Provide the (x, y) coordinate of the cell's center where the given text is located.  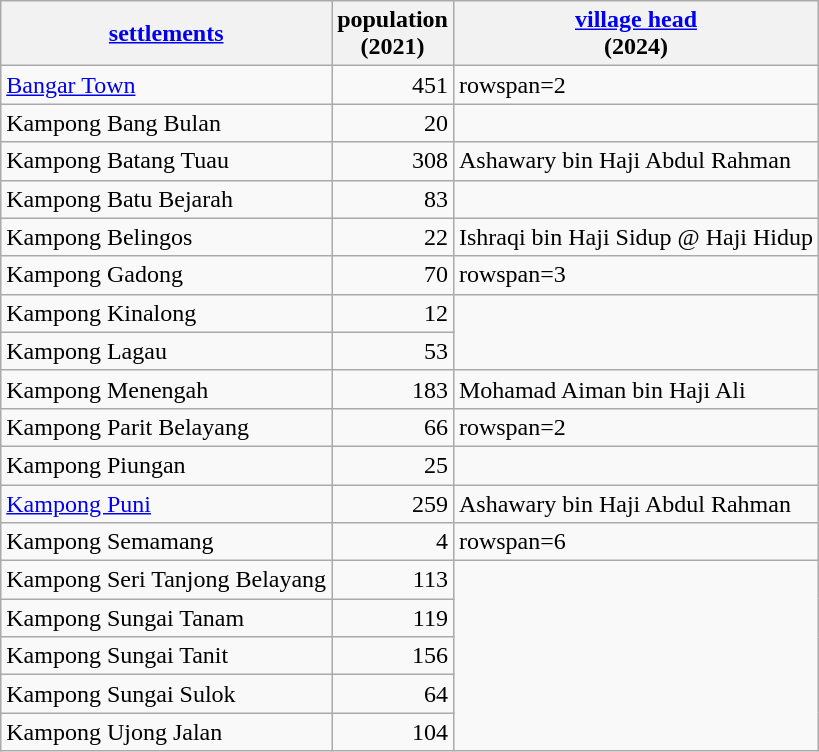
Kampong Lagau (166, 351)
Kampong Parit Belayang (166, 427)
Kampong Belingos (166, 237)
83 (393, 199)
Bangar Town (166, 85)
Kampong Piungan (166, 465)
53 (393, 351)
113 (393, 580)
70 (393, 275)
104 (393, 732)
village head(2024) (636, 34)
Kampong Kinalong (166, 313)
259 (393, 503)
Kampong Bang Bulan (166, 123)
25 (393, 465)
156 (393, 656)
population(2021) (393, 34)
Kampong Seri Tanjong Belayang (166, 580)
rowspan=6 (636, 542)
Ishraqi bin Haji Sidup @ Haji Hidup (636, 237)
66 (393, 427)
Kampong Menengah (166, 389)
Kampong Sungai Tanit (166, 656)
Mohamad Aiman bin Haji Ali (636, 389)
Kampong Puni (166, 503)
Kampong Batang Tuau (166, 161)
119 (393, 618)
Kampong Ujong Jalan (166, 732)
451 (393, 85)
12 (393, 313)
Kampong Batu Bejarah (166, 199)
settlements (166, 34)
308 (393, 161)
Kampong Sungai Tanam (166, 618)
Kampong Sungai Sulok (166, 694)
183 (393, 389)
64 (393, 694)
Kampong Gadong (166, 275)
4 (393, 542)
rowspan=3 (636, 275)
22 (393, 237)
20 (393, 123)
Kampong Semamang (166, 542)
